Return the (X, Y) coordinate for the center point of the cell that contains the specified text.  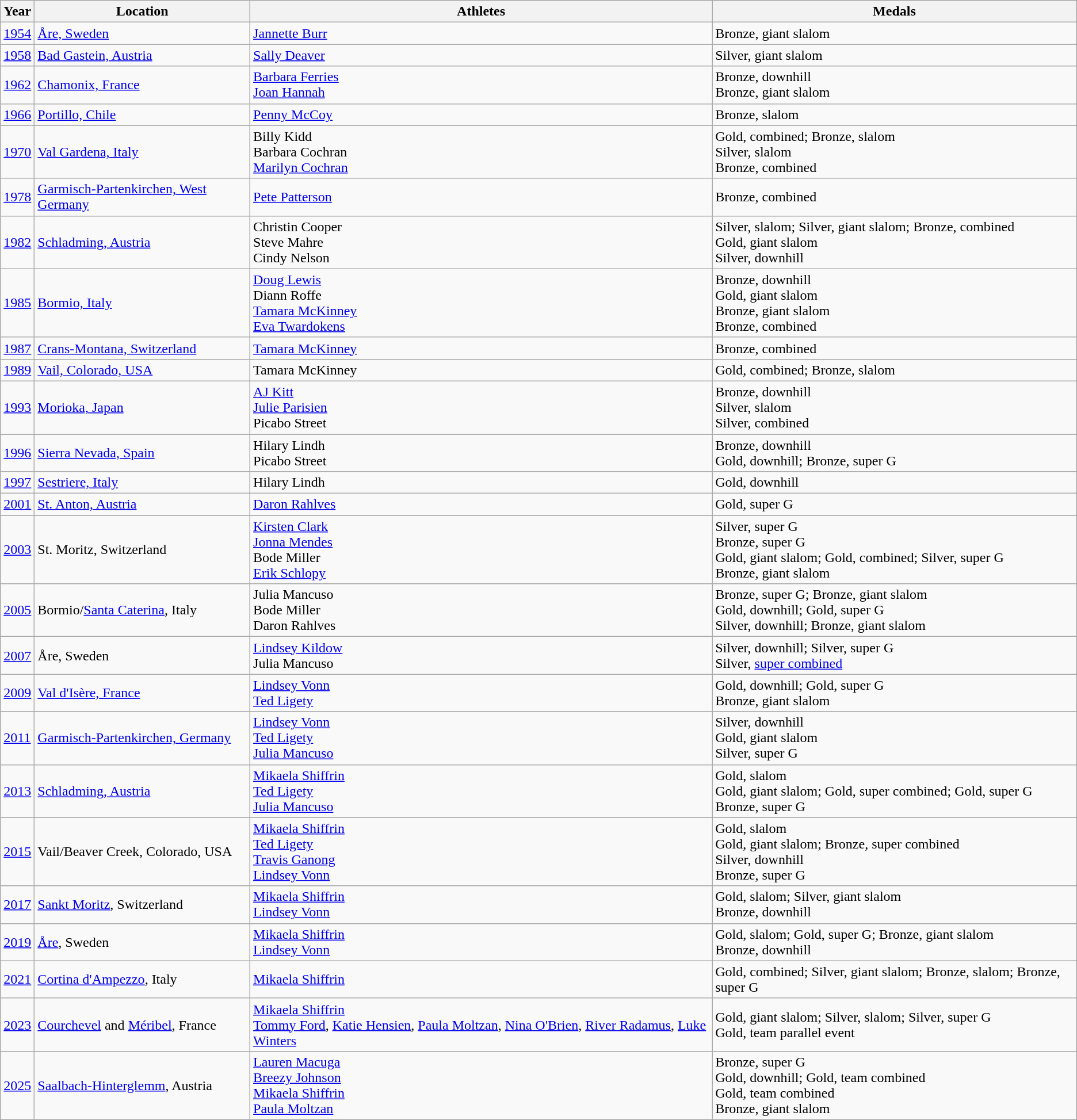
Barbara FerriesJoan Hannah (481, 85)
Silver, downhillGold, giant slalomSilver, super G (895, 738)
Hilary Lindh (481, 483)
Gold, slalom; Gold, super G; Bronze, giant slalomBronze, downhill (895, 942)
Daron Rahlves (481, 504)
Silver, downhill; Silver, super GSilver, super combined (895, 656)
Chamonix, France (143, 85)
Bronze, super GGold, downhill; Gold, team combinedGold, team combinedBronze, giant slalom (895, 1085)
Cortina d'Ampezzo, Italy (143, 979)
Mikaela ShiffrinTed LigetyJulia Mancuso (481, 791)
2015 (17, 851)
Gold, downhill; Gold, super GBronze, giant slalom (895, 693)
2021 (17, 979)
Gold, combined; Bronze, slalom (895, 370)
Bronze, super G; Bronze, giant slalomGold, downhill; Gold, super GSilver, downhill; Bronze, giant slalom (895, 610)
1958 (17, 55)
Sierra Nevada, Spain (143, 452)
Location (143, 12)
Lindsey KildowJulia Mancuso (481, 656)
Christin CooperSteve MahreCindy Nelson (481, 242)
1954 (17, 33)
Courchevel and Méribel, France (143, 1025)
Bormio/Santa Caterina, Italy (143, 610)
Bronze, downhillGold, giant slalomBronze, giant slalomBronze, combined (895, 303)
2019 (17, 942)
Jannette Burr (481, 33)
1970 (17, 152)
Mikaela ShiffrinTommy Ford, Katie Hensien, Paula Moltzan, Nina O'Brien, River Radamus, Luke Winters (481, 1025)
1985 (17, 303)
Val d'Isère, France (143, 693)
Val Gardena, Italy (143, 152)
1978 (17, 197)
Portillo, Chile (143, 114)
Gold, giant slalom; Silver, slalom; Silver, super GGold, team parallel event (895, 1025)
Sankt Moritz, Switzerland (143, 904)
Mikaela ShiffrinTed LigetyTravis GanongLindsey Vonn (481, 851)
Bronze, slalom (895, 114)
1987 (17, 348)
Saalbach-Hinterglemm, Austria (143, 1085)
Lindsey VonnTed LigetyJulia Mancuso (481, 738)
Bronze, downhillBronze, giant slalom (895, 85)
1966 (17, 114)
2025 (17, 1085)
Lauren MacugaBreezy JohnsonMikaela ShiffrinPaula Moltzan (481, 1085)
Gold, slalomGold, giant slalom; Bronze, super combinedSilver, downhillBronze, super G (895, 851)
Sestriere, Italy (143, 483)
Bronze, giant slalom (895, 33)
Vail, Colorado, USA (143, 370)
Bad Gastein, Austria (143, 55)
Mikaela Shiffrin (481, 979)
Crans-Montana, Switzerland (143, 348)
2013 (17, 791)
Gold, slalomGold, giant slalom; Gold, super combined; Gold, super GBronze, super G (895, 791)
Gold, combined; Silver, giant slalom; Bronze, slalom; Bronze, super G (895, 979)
Doug LewisDiann RoffeTamara McKinneyEva Twardokens (481, 303)
Billy KiddBarbara CochranMarilyn Cochran (481, 152)
Medals (895, 12)
Garmisch-Partenkirchen, West Germany (143, 197)
2001 (17, 504)
Gold, downhill (895, 483)
Bronze, downhillGold, downhill; Bronze, super G (895, 452)
Silver, super GBronze, super GGold, giant slalom; Gold, combined; Silver, super GBronze, giant slalom (895, 550)
1993 (17, 407)
St. Anton, Austria (143, 504)
1997 (17, 483)
2011 (17, 738)
Kirsten ClarkJonna MendesBode MillerErik Schlopy (481, 550)
Bronze, downhillSilver, slalomSilver, combined (895, 407)
1989 (17, 370)
Julia MancusoBode MillerDaron Rahlves (481, 610)
Gold, super G (895, 504)
St. Moritz, Switzerland (143, 550)
Silver, giant slalom (895, 55)
2009 (17, 693)
2017 (17, 904)
1996 (17, 452)
Year (17, 12)
Lindsey VonnTed Ligety (481, 693)
2005 (17, 610)
Bormio, Italy (143, 303)
Vail/Beaver Creek, Colorado, USA (143, 851)
Athletes (481, 12)
2007 (17, 656)
Silver, slalom; Silver, giant slalom; Bronze, combinedGold, giant slalomSilver, downhill (895, 242)
1962 (17, 85)
1982 (17, 242)
Gold, combined; Bronze, slalomSilver, slalomBronze, combined (895, 152)
AJ KittJulie ParisienPicabo Street (481, 407)
Penny McCoy (481, 114)
Morioka, Japan (143, 407)
2023 (17, 1025)
Hilary LindhPicabo Street (481, 452)
Sally Deaver (481, 55)
Gold, slalom; Silver, giant slalomBronze, downhill (895, 904)
Garmisch-Partenkirchen, Germany (143, 738)
2003 (17, 550)
Pete Patterson (481, 197)
